Pinpoint the cell where the given text exists, returning its [X, Y] midpoint coordinate. 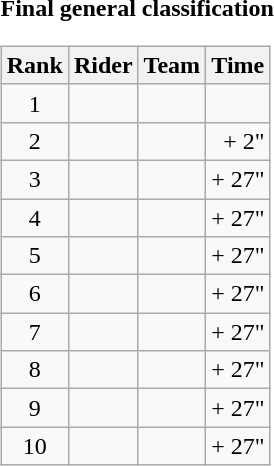
2 [34, 141]
+ 2" [238, 141]
7 [34, 332]
Rank [34, 65]
10 [34, 446]
Time [238, 65]
1 [34, 103]
9 [34, 408]
3 [34, 179]
Rider [103, 65]
6 [34, 294]
8 [34, 370]
5 [34, 256]
4 [34, 217]
Team [172, 65]
